Search for the cell housing the specified text and yield its [X, Y] center coordinate. 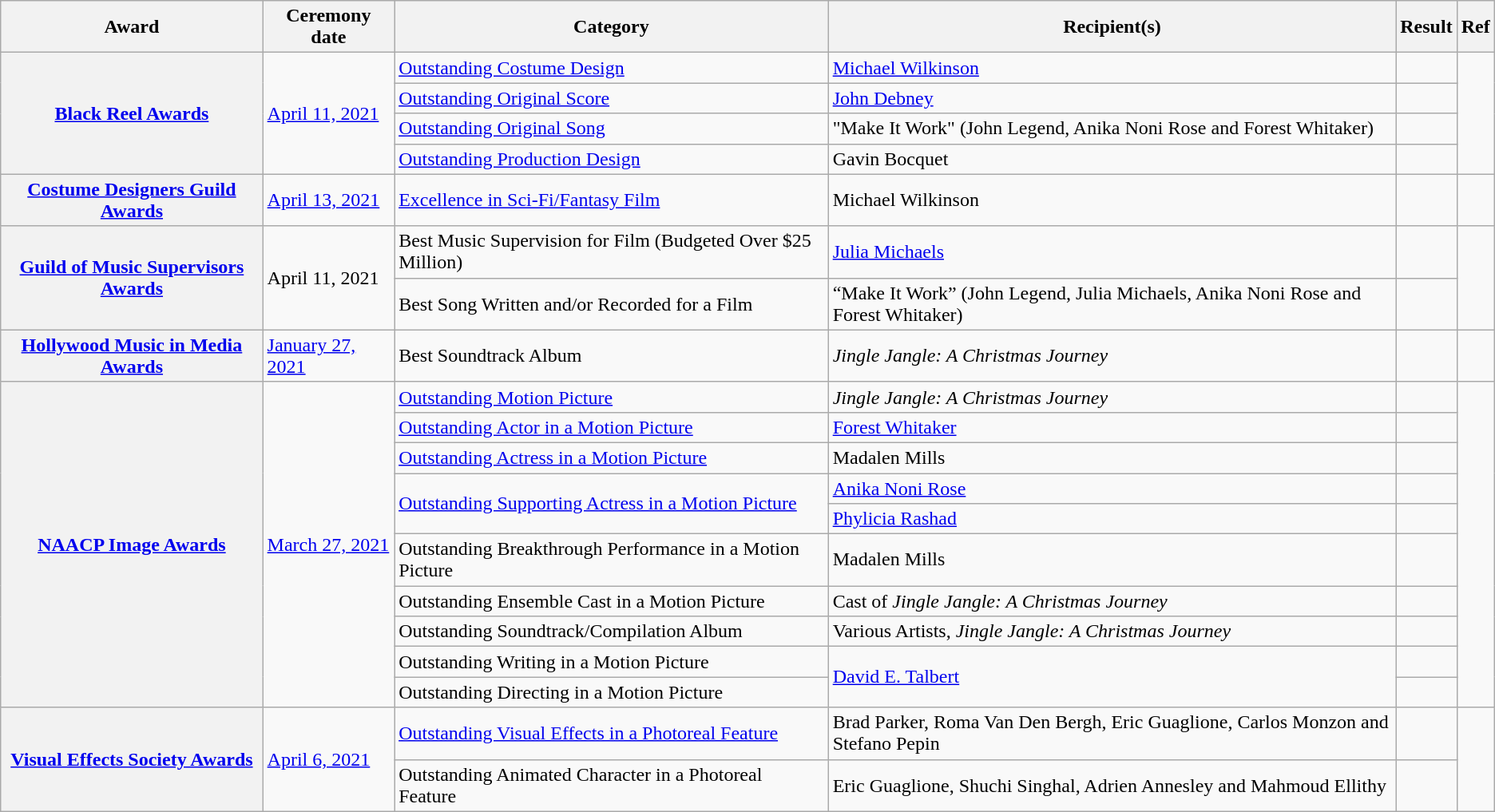
Recipient(s) [1112, 27]
Outstanding Ensemble Cast in a Motion Picture [612, 601]
Outstanding Breakthrough Performance in a Motion Picture [612, 560]
Anika Noni Rose [1112, 488]
Hollywood Music in Media Awards [132, 356]
Best Song Written and/or Recorded for a Film [612, 303]
Best Music Supervision for Film (Budgeted Over $25 Million) [612, 252]
“Make It Work” (John Legend, Julia Michaels, Anika Noni Rose and Forest Whitaker) [1112, 303]
Outstanding Original Song [612, 129]
Ceremony date [329, 27]
Eric Guaglione, Shuchi Singhal, Adrien Annesley and Mahmoud Ellithy [1112, 786]
Best Soundtrack Album [612, 356]
Black Reel Awards [132, 113]
Brad Parker, Roma Van Den Bergh, Eric Guaglione, Carlos Monzon and Stefano Pepin [1112, 733]
Outstanding Motion Picture [612, 397]
Gavin Bocquet [1112, 159]
David E. Talbert [1112, 677]
Various Artists, Jingle Jangle: A Christmas Journey [1112, 632]
Outstanding Visual Effects in a Photoreal Feature [612, 733]
March 27, 2021 [329, 545]
Result [1426, 27]
Category [612, 27]
Outstanding Original Score [612, 98]
Outstanding Writing in a Motion Picture [612, 662]
Outstanding Actor in a Motion Picture [612, 427]
Excellence in Sci-Fi/Fantasy Film [612, 200]
NAACP Image Awards [132, 545]
January 27, 2021 [329, 356]
Phylicia Rashad [1112, 519]
Award [132, 27]
Outstanding Production Design [612, 159]
Ref [1476, 27]
Guild of Music Supervisors Awards [132, 278]
Costume Designers Guild Awards [132, 200]
John Debney [1112, 98]
"Make It Work" (John Legend, Anika Noni Rose and Forest Whitaker) [1112, 129]
Outstanding Directing in a Motion Picture [612, 692]
April 13, 2021 [329, 200]
Forest Whitaker [1112, 427]
Cast of Jingle Jangle: A Christmas Journey [1112, 601]
Outstanding Animated Character in a Photoreal Feature [612, 786]
Outstanding Soundtrack/Compilation Album [612, 632]
Visual Effects Society Awards [132, 759]
Outstanding Actress in a Motion Picture [612, 457]
Outstanding Supporting Actress in a Motion Picture [612, 503]
April 6, 2021 [329, 759]
Outstanding Costume Design [612, 68]
Julia Michaels [1112, 252]
